Determine the [x, y] coordinate at the center of the cell enclosing the given text.  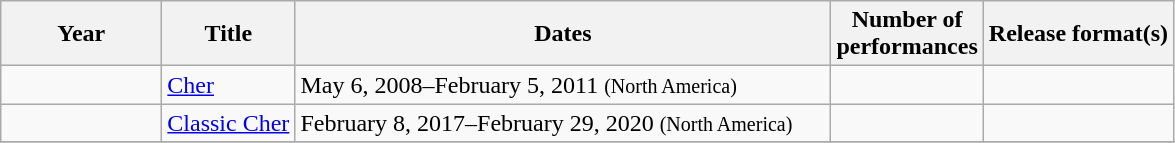
Cher [228, 85]
February 8, 2017–February 29, 2020 (North America) [563, 123]
May 6, 2008–February 5, 2011 (North America) [563, 85]
Dates [563, 34]
Release format(s) [1078, 34]
Year [82, 34]
Number ofperformances [907, 34]
Classic Cher [228, 123]
Title [228, 34]
